Output the [X, Y] coordinate of the center of the cell containing the given text.  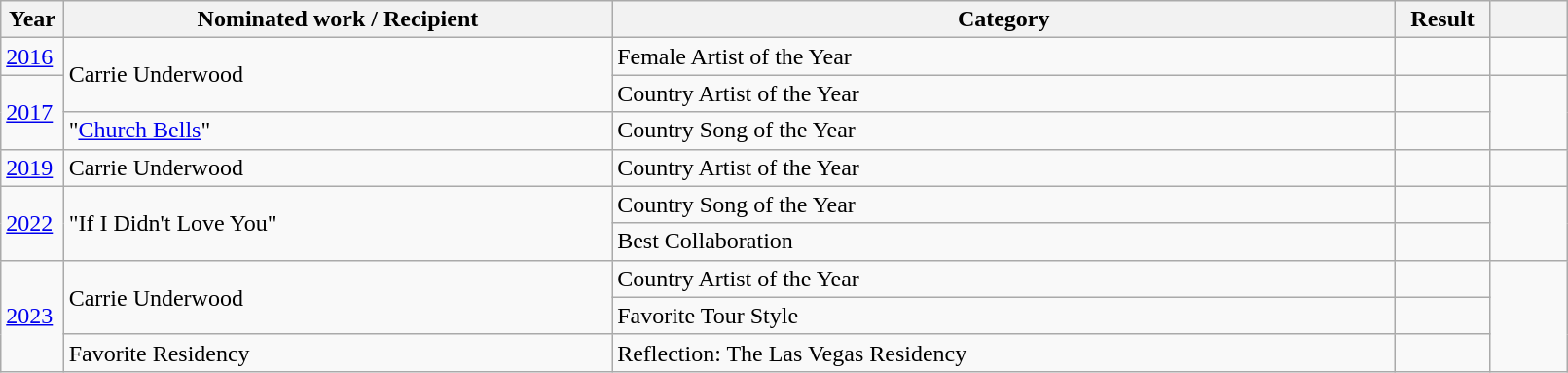
Result [1442, 19]
2017 [32, 112]
"Church Bells" [338, 131]
2023 [32, 316]
Favorite Residency [338, 353]
2016 [32, 56]
Best Collaboration [1004, 242]
2019 [32, 168]
Category [1004, 19]
Reflection: The Las Vegas Residency [1004, 353]
Favorite Tour Style [1004, 316]
Year [32, 19]
2022 [32, 223]
Nominated work / Recipient [338, 19]
Female Artist of the Year [1004, 56]
"If I Didn't Love You" [338, 223]
